Identify which cell holds the provided text, then report its (X, Y) central coordinate. 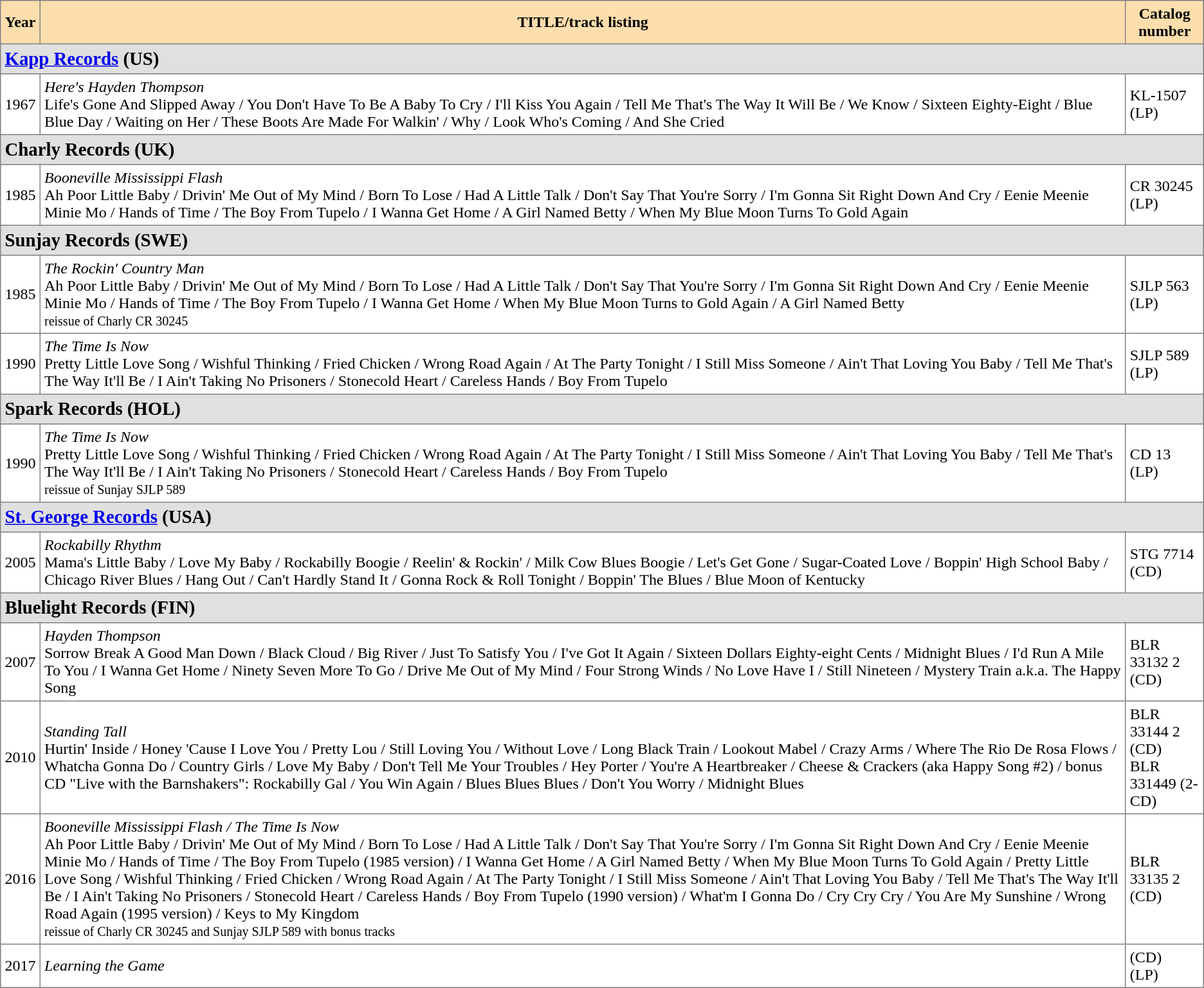
CD 13 (LP) (1164, 463)
CR 30245 (LP) (1164, 195)
Charly Records (UK) (602, 149)
Kapp Records (US) (602, 59)
1967 (21, 104)
BLR 33135 2 (CD) (1164, 879)
Spark Records (HOL) (602, 409)
Learning the Game (583, 966)
2010 (21, 758)
TITLE/track listing (583, 23)
BLR 33132 2 (CD) (1164, 662)
KL-1507 (LP) (1164, 104)
SJLP 589 (LP) (1164, 363)
St. George Records (USA) (602, 517)
SJLP 563 (LP) (1164, 295)
Bluelight Records (FIN) (602, 608)
Sunjay Records (SWE) (602, 240)
2016 (21, 879)
2017 (21, 966)
Catalog number (1164, 23)
STG 7714 (CD) (1164, 562)
2007 (21, 662)
(CD)(LP) (1164, 966)
BLR 33144 2 (CD)BLR 331449 (2-CD) (1164, 758)
Year (21, 23)
2005 (21, 562)
